Locate the cell with the specified text and output its [X, Y] center coordinate. 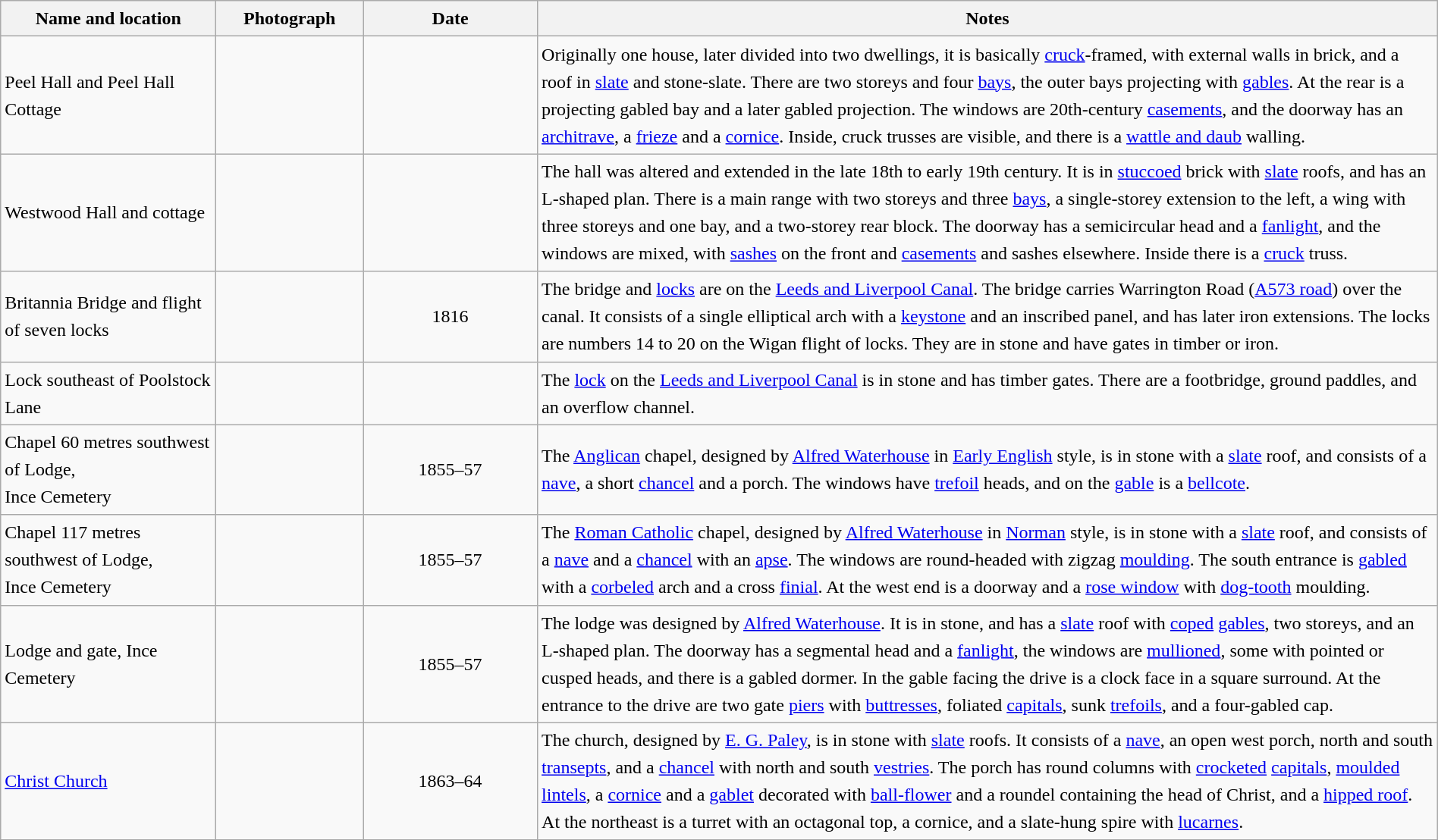
Britannia Bridge and flight of seven locks [108, 317]
1816 [451, 317]
1863–64 [451, 781]
Peel Hall and Peel Hall Cottage [108, 96]
Christ Church [108, 781]
Westwood Hall and cottage [108, 212]
Chapel 60 metres southwest of Lodge,Ince Cemetery [108, 470]
Lodge and gate, Ince Cemetery [108, 664]
Chapel 117 metres southwest of Lodge,Ince Cemetery [108, 559]
Name and location [108, 18]
Lock southeast of Poolstock Lane [108, 393]
Date [451, 18]
The lock on the Leeds and Liverpool Canal is in stone and has timber gates. There are a footbridge, ground paddles, and an overflow channel. [987, 393]
Notes [987, 18]
Photograph [290, 18]
